Find where the given text appears and provide that cell's center as (X, Y) coordinate. 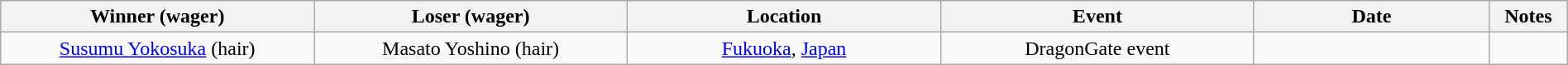
Event (1097, 17)
Winner (wager) (157, 17)
DragonGate event (1097, 48)
Fukuoka, Japan (784, 48)
Date (1371, 17)
Notes (1528, 17)
Location (784, 17)
Masato Yoshino (hair) (471, 48)
Susumu Yokosuka (hair) (157, 48)
Loser (wager) (471, 17)
